From the cell containing the given text, extract its center point as (x, y) coordinate. 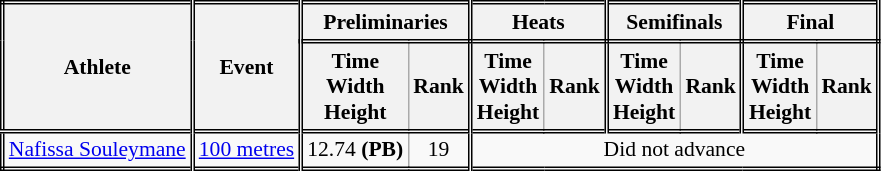
Nafissa Souleymane (97, 150)
Final (810, 22)
19 (439, 150)
Event (246, 67)
Heats (538, 22)
Preliminaries (386, 22)
Semifinals (674, 22)
Did not advance (674, 150)
Athlete (97, 67)
100 metres (246, 150)
12.74 (PB) (355, 150)
